Return the (x, y) coordinate for the center point of the cell that contains the specified text.  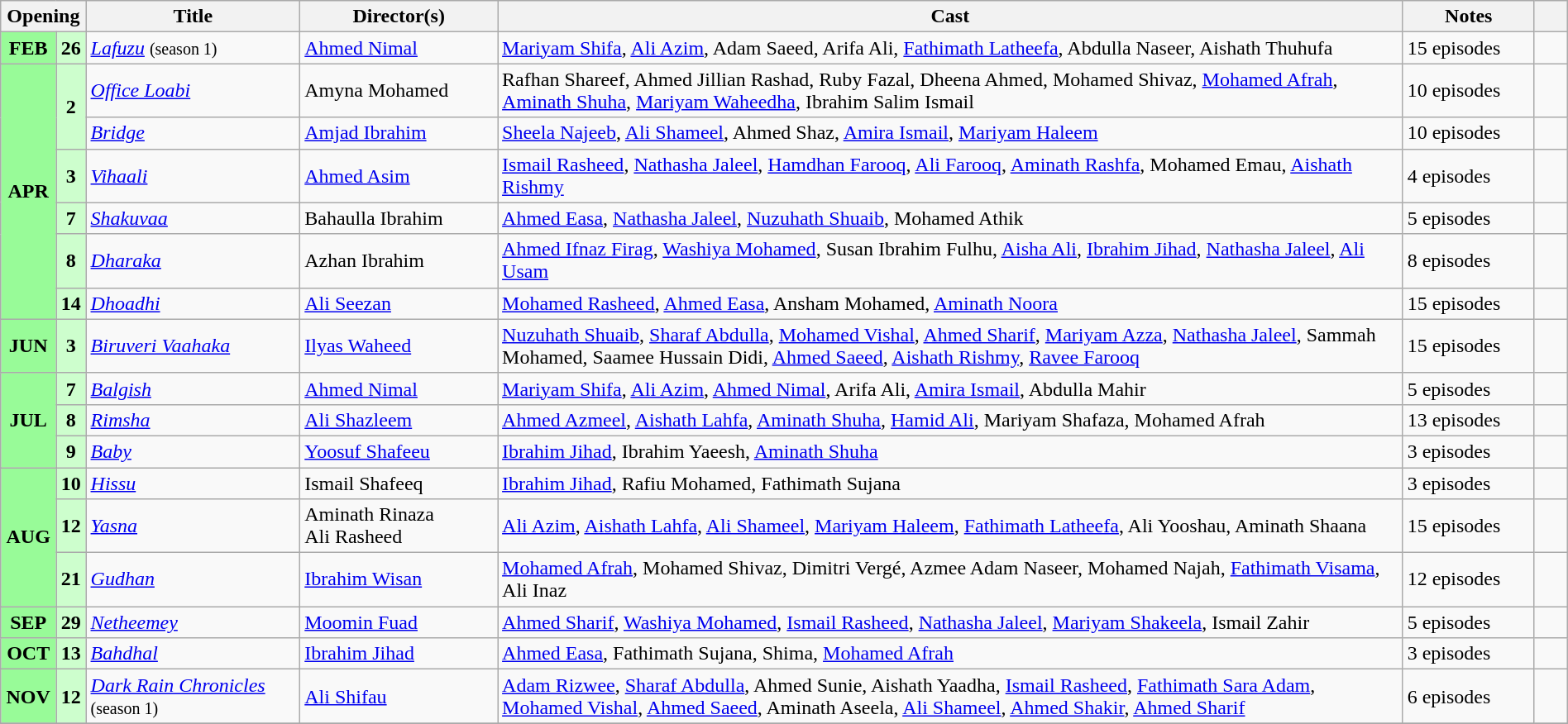
Yasna (194, 526)
Notes (1469, 17)
Opening (43, 17)
Office Loabi (194, 91)
Ahmed Easa, Fathimath Sujana, Shima, Mohamed Afrah (951, 654)
Ibrahim Wisan (399, 580)
Biruveri Vaahaka (194, 345)
Ahmed Ifnaz Firag, Washiya Mohamed, Susan Ibrahim Fulhu, Aisha Ali, Ibrahim Jihad, Nathasha Jaleel, Ali Usam (951, 261)
Director(s) (399, 17)
Shakuvaa (194, 218)
14 (71, 303)
Yoosuf Shafeeu (399, 451)
Amjad Ibrahim (399, 133)
Baby (194, 451)
SEP (28, 622)
2 (71, 106)
Ahmed Easa, Nathasha Jaleel, Nuzuhath Shuaib, Mohamed Athik (951, 218)
29 (71, 622)
Mariyam Shifa, Ali Azim, Ahmed Nimal, Arifa Ali, Amira Ismail, Abdulla Mahir (951, 388)
Ibrahim Jihad, Rafiu Mohamed, Fathimath Sujana (951, 483)
FEB (28, 48)
Dhoadhi (194, 303)
12 episodes (1469, 580)
APR (28, 192)
Hissu (194, 483)
Amyna Mohamed (399, 91)
Mariyam Shifa, Ali Azim, Adam Saeed, Arifa Ali, Fathimath Latheefa, Abdulla Naseer, Aishath Thuhufa (951, 48)
Lafuzu (season 1) (194, 48)
Ali Azim, Aishath Lahfa, Ali Shameel, Mariyam Haleem, Fathimath Latheefa, Ali Yooshau, Aminath Shaana (951, 526)
Cast (951, 17)
13 (71, 654)
Gudhan (194, 580)
Ismail Shafeeq (399, 483)
Bridge (194, 133)
AUG (28, 537)
Ibrahim Jihad (399, 654)
9 (71, 451)
Ahmed Azmeel, Aishath Lahfa, Aminath Shuha, Hamid Ali, Mariyam Shafaza, Mohamed Afrah (951, 420)
JUL (28, 420)
Netheemey (194, 622)
Ahmed Sharif, Washiya Mohamed, Ismail Rasheed, Nathasha Jaleel, Mariyam Shakeela, Ismail Zahir (951, 622)
Bahaulla Ibrahim (399, 218)
Ibrahim Jihad, Ibrahim Yaeesh, Aminath Shuha (951, 451)
Title (194, 17)
Ismail Rasheed, Nathasha Jaleel, Hamdhan Farooq, Ali Farooq, Aminath Rashfa, Mohamed Emau, Aishath Rishmy (951, 175)
Azhan Ibrahim (399, 261)
Ali Shifau (399, 696)
Vihaali (194, 175)
Ahmed Asim (399, 175)
Rimsha (194, 420)
Aminath RinazaAli Rasheed (399, 526)
Moomin Fuad (399, 622)
Dark Rain Chronicles(season 1) (194, 696)
Dharaka (194, 261)
Ali Seezan (399, 303)
8 episodes (1469, 261)
21 (71, 580)
Ali Shazleem (399, 420)
OCT (28, 654)
Ilyas Waheed (399, 345)
Sheela Najeeb, Ali Shameel, Ahmed Shaz, Amira Ismail, Mariyam Haleem (951, 133)
NOV (28, 696)
Mohamed Rasheed, Ahmed Easa, Ansham Mohamed, Aminath Noora (951, 303)
Bahdhal (194, 654)
6 episodes (1469, 696)
JUN (28, 345)
Rafhan Shareef, Ahmed Jillian Rashad, Ruby Fazal, Dheena Ahmed, Mohamed Shivaz, Mohamed Afrah, Aminath Shuha, Mariyam Waheedha, Ibrahim Salim Ismail (951, 91)
26 (71, 48)
13 episodes (1469, 420)
Mohamed Afrah, Mohamed Shivaz, Dimitri Vergé, Azmee Adam Naseer, Mohamed Najah, Fathimath Visama, Ali Inaz (951, 580)
4 episodes (1469, 175)
10 (71, 483)
Balgish (194, 388)
